Search for the cell housing the specified text and yield its (X, Y) center coordinate. 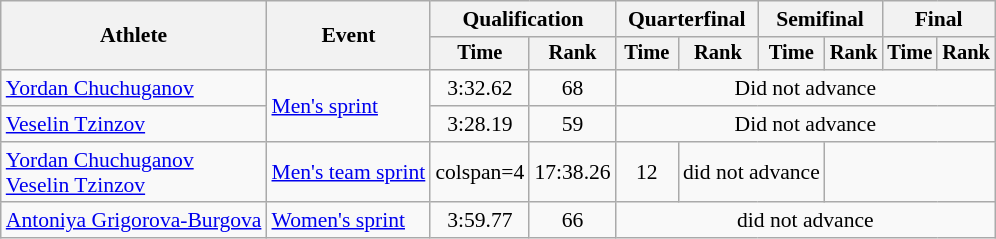
66 (572, 221)
3:28.19 (480, 124)
Men's sprint (348, 106)
Quarterfinal (687, 19)
Veselin Tzinzov (134, 124)
59 (572, 124)
Semifinal (820, 19)
3:59.77 (480, 221)
Antoniya Grigorova-Burgova (134, 221)
68 (572, 88)
Athlete (134, 36)
Men's team sprint (348, 172)
Yordan Chuchuganov (134, 88)
Event (348, 36)
17:38.26 (572, 172)
Yordan ChuchuganovVeselin Tzinzov (134, 172)
colspan=4 (480, 172)
Women's sprint (348, 221)
Final (938, 19)
12 (647, 172)
Qualification (522, 19)
3:32.62 (480, 88)
